Extract the [x, y] coordinate from the center of the cell holding the provided text.  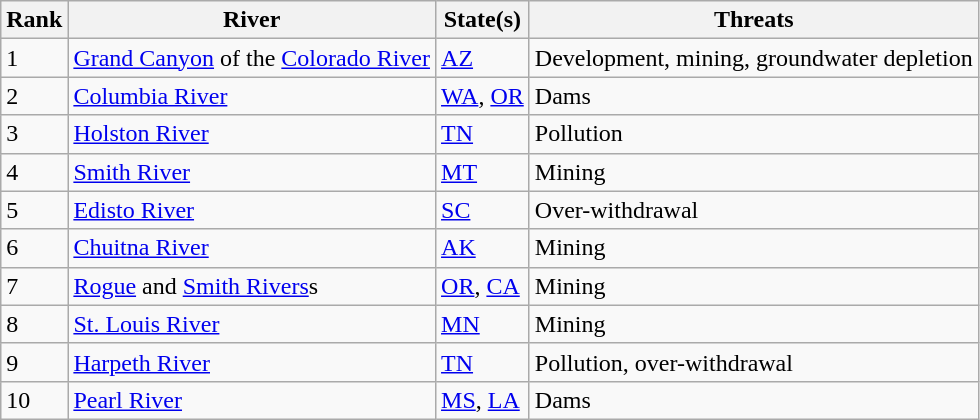
9 [34, 362]
Columbia River [252, 96]
3 [34, 134]
WA, OR [483, 96]
MS, LA [483, 400]
AZ [483, 58]
MT [483, 172]
Pollution, over-withdrawal [754, 362]
Smith River [252, 172]
8 [34, 324]
Edisto River [252, 210]
Grand Canyon of the Colorado River [252, 58]
10 [34, 400]
5 [34, 210]
Holston River [252, 134]
River [252, 20]
Development, mining, groundwater depletion [754, 58]
Rogue and Smith Riverss [252, 286]
OR, CA [483, 286]
1 [34, 58]
Chuitna River [252, 248]
State(s) [483, 20]
2 [34, 96]
Rank [34, 20]
St. Louis River [252, 324]
Pollution [754, 134]
AK [483, 248]
MN [483, 324]
Pearl River [252, 400]
7 [34, 286]
6 [34, 248]
SC [483, 210]
4 [34, 172]
Threats [754, 20]
Harpeth River [252, 362]
Over-withdrawal [754, 210]
